Provide the [X, Y] coordinate of the cell's center where the given text is located.  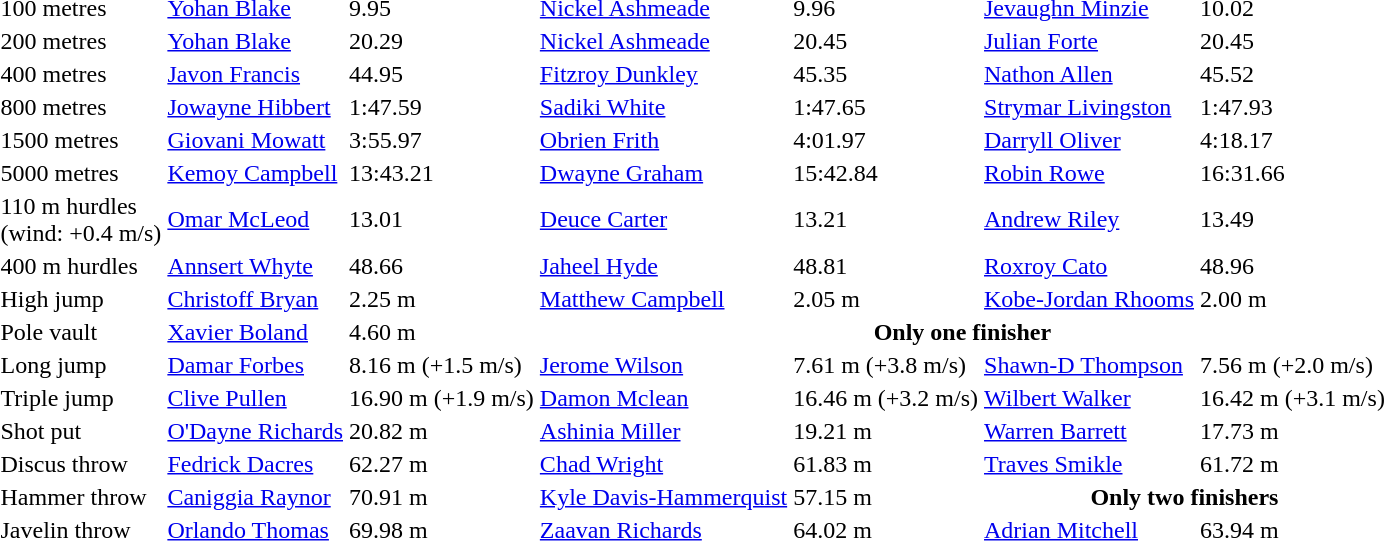
Christoff Bryan [256, 299]
8.16 m (+1.5 m/s) [441, 365]
Annsert Whyte [256, 266]
Giovani Mowatt [256, 140]
Andrew Riley [1090, 220]
Xavier Boland [256, 332]
20.29 [441, 41]
Wilbert Walker [1090, 398]
Caniggia Raynor [256, 497]
Javon Francis [256, 74]
Warren Barrett [1090, 431]
4:01.97 [886, 140]
7.61 m (+3.8 m/s) [886, 365]
Darryll Oliver [1090, 140]
Jaheel Hyde [663, 266]
Ashinia Miller [663, 431]
16.46 m (+3.2 m/s) [886, 398]
Obrien Frith [663, 140]
Damar Forbes [256, 365]
Strymar Livingston [1090, 107]
1:47.59 [441, 107]
O'Dayne Richards [256, 431]
44.95 [441, 74]
13:43.21 [441, 173]
20.45 [886, 41]
20.82 m [441, 431]
4.60 m [441, 332]
Omar McLeod [256, 220]
Damon Mclean [663, 398]
Kobe-Jordan Rhooms [1090, 299]
Julian Forte [1090, 41]
Kyle Davis-Hammerquist [663, 497]
48.66 [441, 266]
Jerome Wilson [663, 365]
13.01 [441, 220]
Traves Smikle [1090, 464]
61.83 m [886, 464]
70.91 m [441, 497]
Dwayne Graham [663, 173]
Fedrick Dacres [256, 464]
45.35 [886, 74]
Yohan Blake [256, 41]
Jowayne Hibbert [256, 107]
13.21 [886, 220]
Clive Pullen [256, 398]
Matthew Campbell [663, 299]
19.21 m [886, 431]
Nathon Allen [1090, 74]
Chad Wright [663, 464]
3:55.97 [441, 140]
Deuce Carter [663, 220]
16.90 m (+1.9 m/s) [441, 398]
57.15 m [886, 497]
1:47.65 [886, 107]
48.81 [886, 266]
15:42.84 [886, 173]
Roxroy Cato [1090, 266]
Kemoy Campbell [256, 173]
62.27 m [441, 464]
Robin Rowe [1090, 173]
2.25 m [441, 299]
2.05 m [886, 299]
Sadiki White [663, 107]
Fitzroy Dunkley [663, 74]
Nickel Ashmeade [663, 41]
Shawn-D Thompson [1090, 365]
